Search for the cell housing the specified text and yield its [X, Y] center coordinate. 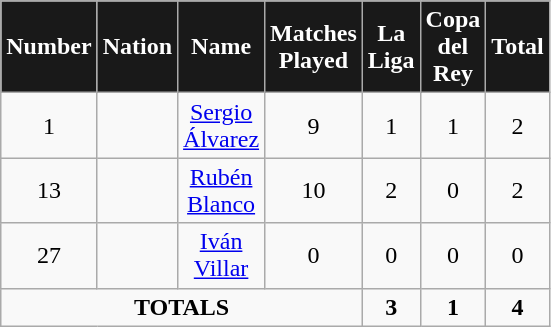
Rubén Blanco [222, 190]
Number [49, 47]
Nation [137, 47]
Total [518, 47]
Sergio Álvarez [222, 126]
Iván Villar [222, 256]
La Liga [391, 47]
MatchesPlayed [314, 47]
9 [314, 126]
Copa del Rey [453, 47]
10 [314, 190]
13 [49, 190]
27 [49, 256]
3 [391, 307]
TOTALS [182, 307]
4 [518, 307]
Name [222, 47]
